For the text-containing cell, return its midpoint in (X, Y) coordinate format. 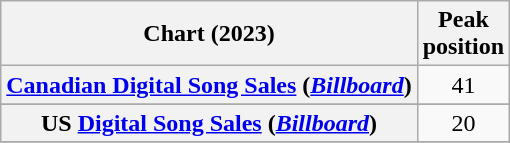
Peakposition (463, 34)
41 (463, 85)
20 (463, 123)
US Digital Song Sales (Billboard) (209, 123)
Chart (2023) (209, 34)
Canadian Digital Song Sales (Billboard) (209, 85)
